Scan for the cell matching the given text and deliver its (X, Y) coordinate at center. 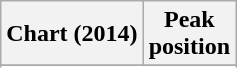
Chart (2014) (72, 34)
Peakposition (189, 34)
